Identify which cell holds the provided text, then report its (x, y) central coordinate. 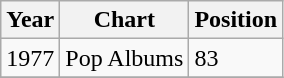
Year (30, 20)
Pop Albums (124, 58)
1977 (30, 58)
83 (236, 58)
Chart (124, 20)
Position (236, 20)
